Extract the (x, y) coordinate from the center of the cell holding the provided text.  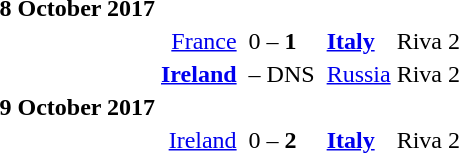
France (200, 41)
0 – 1 (282, 41)
Russia (358, 74)
Italy (358, 41)
– DNS (282, 74)
Ireland (200, 74)
